For the text-containing cell, return its midpoint in (X, Y) coordinate format. 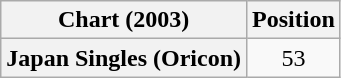
Position (294, 20)
Chart (2003) (124, 20)
53 (294, 58)
Japan Singles (Oricon) (124, 58)
